For the text-containing cell, return its midpoint in [X, Y] coordinate format. 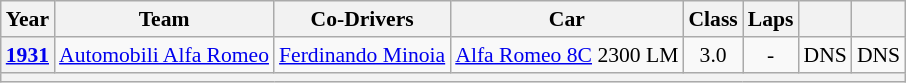
Year [28, 19]
Car [566, 19]
Ferdinando Minoia [362, 55]
Automobili Alfa Romeo [164, 55]
Co-Drivers [362, 19]
Class [712, 19]
Laps [771, 19]
Team [164, 19]
Alfa Romeo 8C 2300 LM [566, 55]
- [771, 55]
3.0 [712, 55]
1931 [28, 55]
